Identify which cell holds the provided text, then report its [x, y] central coordinate. 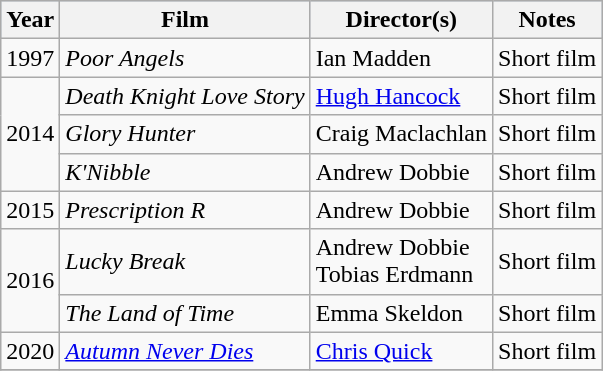
Chris Quick [401, 351]
Ian Madden [401, 58]
Director(s) [401, 20]
Death Knight Love Story [185, 96]
The Land of Time [185, 313]
Notes [548, 20]
2016 [30, 280]
Film [185, 20]
Prescription R [185, 210]
1997 [30, 58]
K'Nibble [185, 172]
2015 [30, 210]
Emma Skeldon [401, 313]
Poor Angels [185, 58]
Andrew DobbieTobias Erdmann [401, 262]
Craig Maclachlan [401, 134]
2020 [30, 351]
Autumn Never Dies [185, 351]
Glory Hunter [185, 134]
Year [30, 20]
2014 [30, 134]
Hugh Hancock [401, 96]
Lucky Break [185, 262]
